Detect which cell encompasses the target text, then output its [x, y] center coordinate. 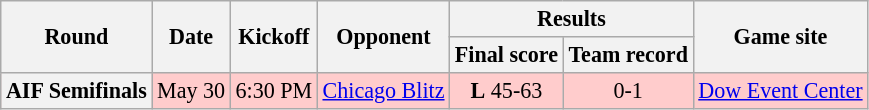
May 30 [191, 90]
Kickoff [274, 36]
Game site [780, 36]
Dow Event Center [780, 90]
Final score [507, 54]
0-1 [628, 90]
AIF Semifinals [76, 90]
Round [76, 36]
Opponent [383, 36]
Date [191, 36]
Chicago Blitz [383, 90]
6:30 PM [274, 90]
Team record [628, 54]
Results [572, 18]
L 45-63 [507, 90]
